Return (X, Y) of the center of cell containing provided text 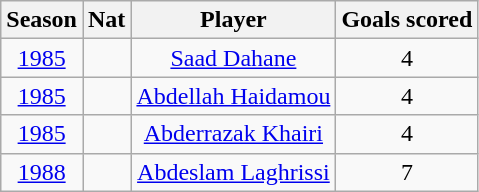
Saad Dahane (234, 58)
Abdeslam Laghrissi (234, 172)
Nat (106, 20)
1988 (42, 172)
Abderrazak Khairi (234, 134)
Abdellah Haidamou (234, 96)
Player (234, 20)
Goals scored (407, 20)
7 (407, 172)
Season (42, 20)
